Provide the (x, y) coordinate of the cell's center where the given text is located.  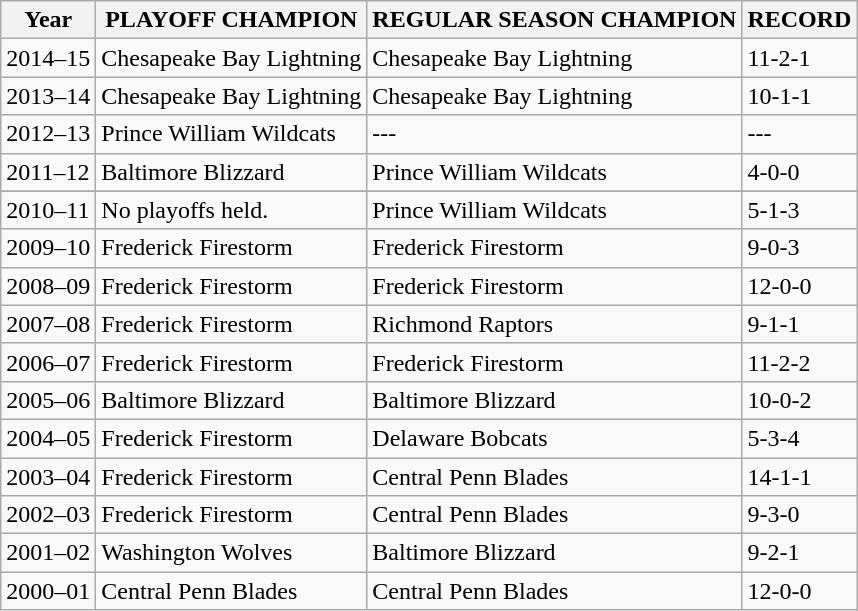
Delaware Bobcats (554, 438)
2004–05 (48, 438)
PLAYOFF CHAMPION (232, 20)
2005–06 (48, 400)
2006–07 (48, 362)
2001–02 (48, 553)
2010–11 (48, 210)
Richmond Raptors (554, 324)
2000–01 (48, 591)
10-1-1 (800, 96)
Washington Wolves (232, 553)
5-3-4 (800, 438)
2013–14 (48, 96)
No playoffs held. (232, 210)
2012–13 (48, 134)
2011–12 (48, 172)
10-0-2 (800, 400)
4-0-0 (800, 172)
2007–08 (48, 324)
9-1-1 (800, 324)
2009–10 (48, 248)
2014–15 (48, 58)
Year (48, 20)
2008–09 (48, 286)
14-1-1 (800, 477)
11-2-1 (800, 58)
9-2-1 (800, 553)
RECORD (800, 20)
9-3-0 (800, 515)
2002–03 (48, 515)
11-2-2 (800, 362)
2003–04 (48, 477)
9-0-3 (800, 248)
REGULAR SEASON CHAMPION (554, 20)
5-1-3 (800, 210)
